Find where the given text appears and provide that cell's center as (X, Y) coordinate. 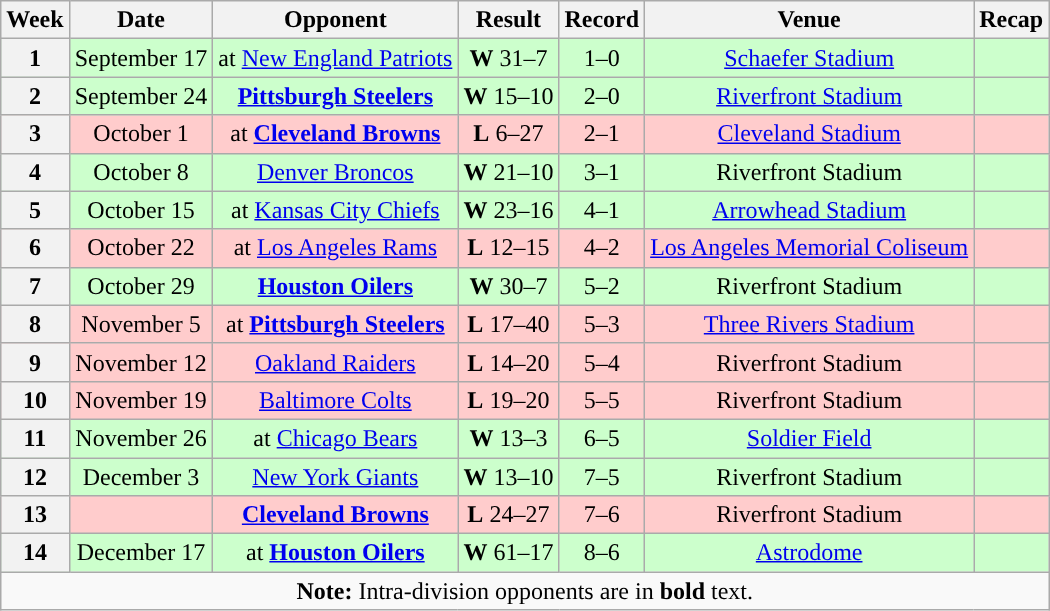
7–5 (602, 477)
Baltimore Colts (336, 400)
1 (35, 58)
5–4 (602, 362)
November 19 (141, 400)
5–3 (602, 324)
New York Giants (336, 477)
4 (35, 172)
Los Angeles Memorial Coliseum (810, 248)
Record (602, 20)
Cleveland Browns (336, 515)
Three Rivers Stadium (810, 324)
September 24 (141, 96)
L 12–15 (508, 248)
at Houston Oilers (336, 553)
Date (141, 20)
7–6 (602, 515)
L 6–27 (508, 134)
10 (35, 400)
Recap (1012, 20)
W 30–7 (508, 286)
Opponent (336, 20)
at Pittsburgh Steelers (336, 324)
L 19–20 (508, 400)
at Chicago Bears (336, 438)
Oakland Raiders (336, 362)
W 21–10 (508, 172)
L 24–27 (508, 515)
14 (35, 553)
8–6 (602, 553)
L 17–40 (508, 324)
December 17 (141, 553)
2–0 (602, 96)
Pittsburgh Steelers (336, 96)
Result (508, 20)
Arrowhead Stadium (810, 210)
Denver Broncos (336, 172)
W 23–16 (508, 210)
W 61–17 (508, 553)
Venue (810, 20)
2–1 (602, 134)
November 5 (141, 324)
3–1 (602, 172)
at Los Angeles Rams (336, 248)
W 13–3 (508, 438)
November 26 (141, 438)
Astrodome (810, 553)
2 (35, 96)
4–2 (602, 248)
W 15–10 (508, 96)
1–0 (602, 58)
W 13–10 (508, 477)
6–5 (602, 438)
Cleveland Stadium (810, 134)
6 (35, 248)
8 (35, 324)
11 (35, 438)
Week (35, 20)
Schaefer Stadium (810, 58)
October 8 (141, 172)
5–2 (602, 286)
5 (35, 210)
October 22 (141, 248)
at Kansas City Chiefs (336, 210)
13 (35, 515)
Note: Intra-division opponents are in bold text. (525, 591)
7 (35, 286)
at Cleveland Browns (336, 134)
L 14–20 (508, 362)
October 15 (141, 210)
Soldier Field (810, 438)
12 (35, 477)
December 3 (141, 477)
W 31–7 (508, 58)
October 1 (141, 134)
9 (35, 362)
at New England Patriots (336, 58)
5–5 (602, 400)
Houston Oilers (336, 286)
4–1 (602, 210)
October 29 (141, 286)
3 (35, 134)
November 12 (141, 362)
September 17 (141, 58)
